Extract the (X, Y) coordinate from the center of the cell holding the provided text.  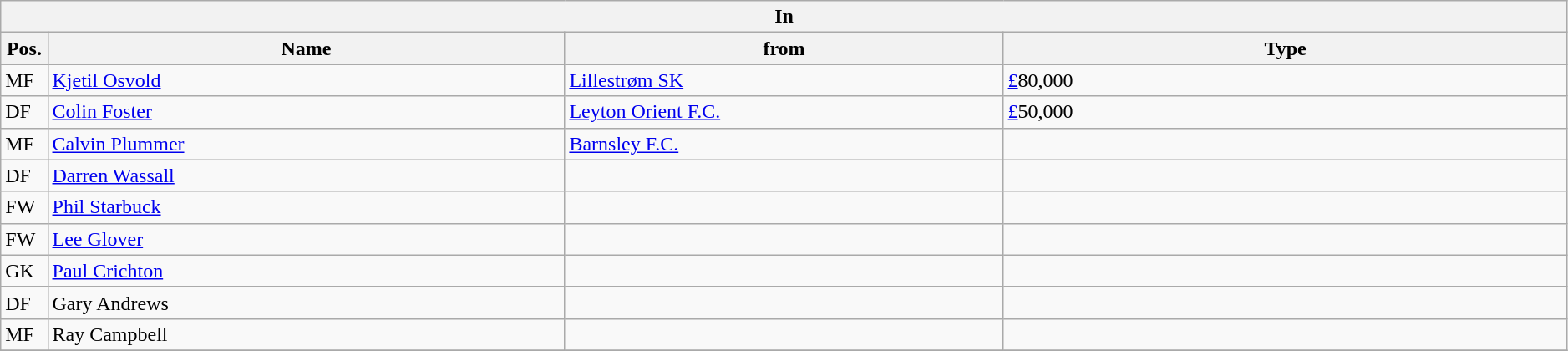
In (784, 17)
from (784, 48)
Calvin Plummer (306, 144)
Colin Foster (306, 112)
GK (24, 271)
Pos. (24, 48)
£50,000 (1285, 112)
Darren Wassall (306, 175)
Paul Crichton (306, 271)
Phil Starbuck (306, 207)
Lillestrøm SK (784, 80)
Kjetil Osvold (306, 80)
Ray Campbell (306, 334)
Name (306, 48)
Barnsley F.C. (784, 144)
Type (1285, 48)
£80,000 (1285, 80)
Gary Andrews (306, 303)
Leyton Orient F.C. (784, 112)
Lee Glover (306, 239)
